Return the (X, Y) coordinate for the center point of the cell that contains the specified text.  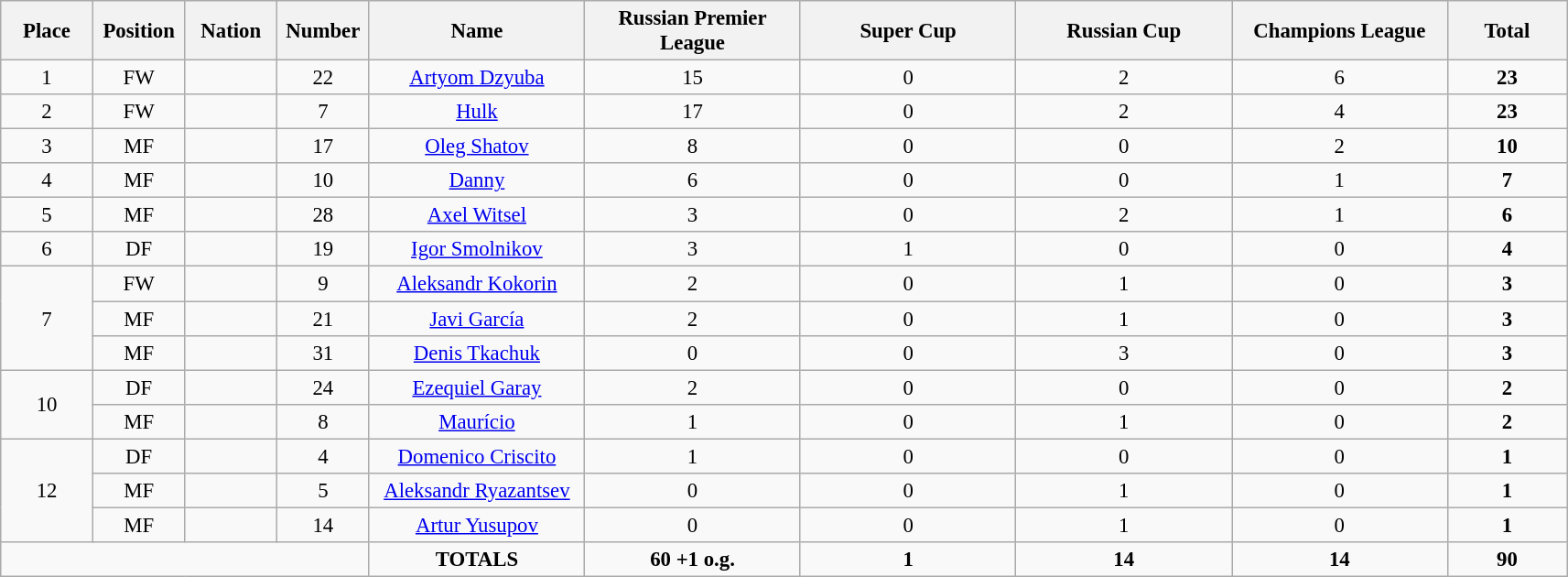
24 (324, 387)
31 (324, 353)
Artyom Dzyuba (477, 78)
Igor Smolnikov (477, 250)
Super Cup (908, 31)
12 (48, 491)
Maurício (477, 421)
Aleksandr Ryazantsev (477, 491)
Denis Tkachuk (477, 353)
Axel Witsel (477, 215)
Champions League (1340, 31)
Hulk (477, 112)
9 (324, 284)
90 (1507, 560)
Nation (231, 31)
Aleksandr Kokorin (477, 284)
Danny (477, 180)
Number (324, 31)
Domenico Criscito (477, 456)
Name (477, 31)
Position (139, 31)
15 (693, 78)
19 (324, 250)
Russian Cup (1124, 31)
Place (48, 31)
Oleg Shatov (477, 147)
60 +1 o.g. (693, 560)
Russian Premier League (693, 31)
28 (324, 215)
21 (324, 319)
TOTALS (477, 560)
Total (1507, 31)
Artur Yusupov (477, 525)
Ezequiel Garay (477, 387)
22 (324, 78)
Javi García (477, 319)
